Return (X, Y) of the center of cell containing provided text 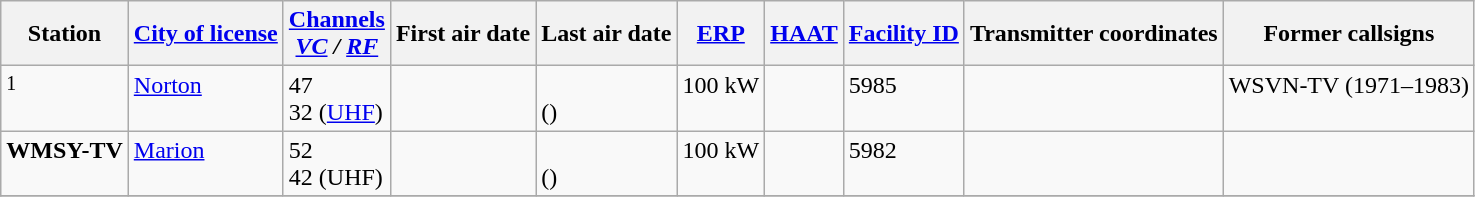
HAAT (804, 34)
1 (65, 98)
Former callsigns (1348, 34)
First air date (462, 34)
Facility ID (904, 34)
Last air date (606, 34)
Transmitter coordinates (1094, 34)
City of license (206, 34)
ChannelsVC / RF (336, 34)
ERP (721, 34)
WMSY-TV (65, 164)
4732 (UHF) (336, 98)
5985 (904, 98)
Marion (206, 164)
Station (65, 34)
5982 (904, 164)
Norton (206, 98)
5242 (UHF) (336, 164)
WSVN-TV (1971–1983) (1348, 98)
